Scan for the cell matching the given text and deliver its [X, Y] coordinate at center. 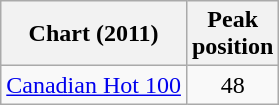
Canadian Hot 100 [94, 85]
Chart (2011) [94, 34]
48 [232, 85]
Peakposition [232, 34]
